Extract the [X, Y] coordinate from the center of the cell holding the provided text.  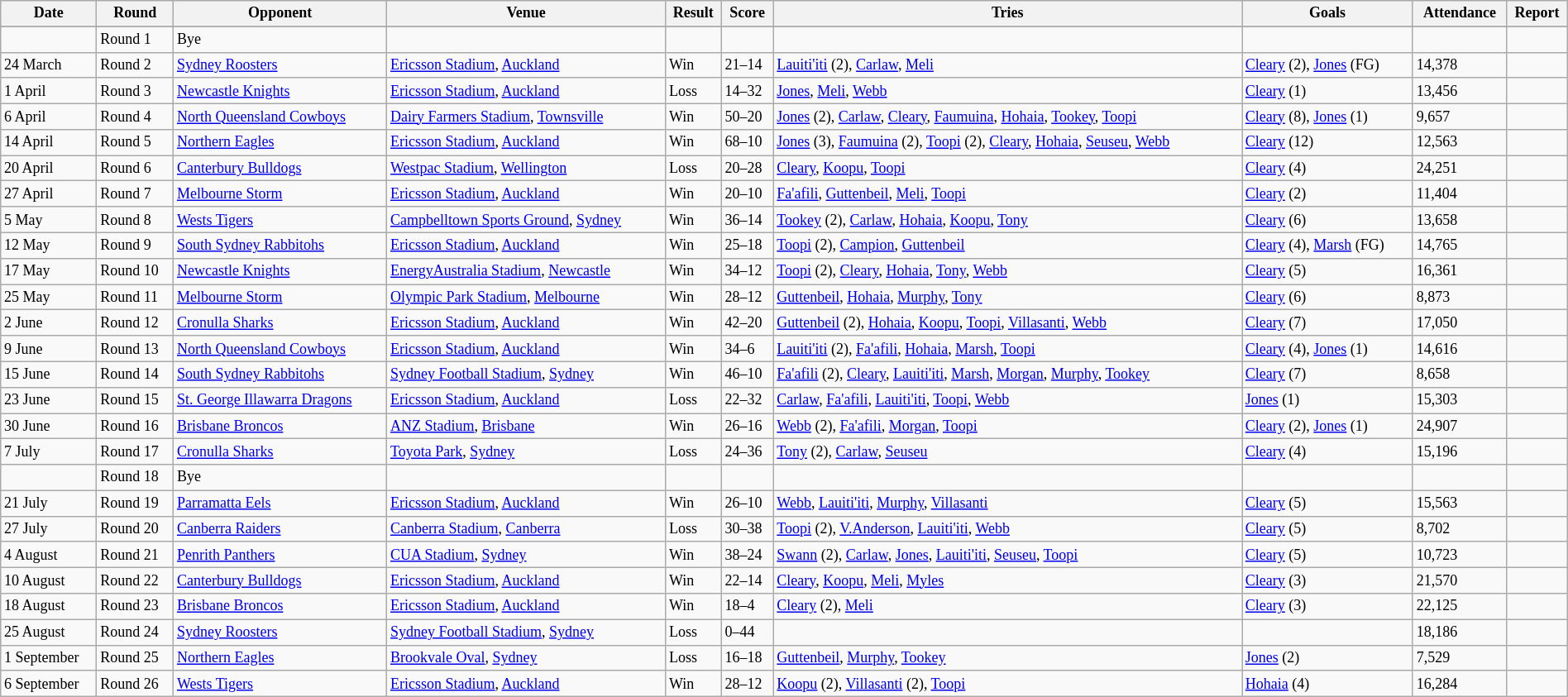
23 June [49, 400]
Parramatta Eels [280, 503]
20 April [49, 169]
Tony (2), Carlaw, Seuseu [1007, 451]
Penrith Panthers [280, 554]
25 August [49, 632]
5 May [49, 220]
Cleary (1) [1328, 91]
Cleary, Koopu, Meli, Myles [1007, 580]
Round 6 [136, 169]
Cleary (2), Meli [1007, 607]
Jones (2), Carlaw, Cleary, Faumuina, Hohaia, Tookey, Toopi [1007, 116]
21–14 [748, 64]
7 July [49, 451]
St. George Illawarra Dragons [280, 400]
7,529 [1459, 658]
Round 16 [136, 427]
20–28 [748, 169]
Round 17 [136, 451]
Round 7 [136, 193]
15 June [49, 374]
50–20 [748, 116]
15,563 [1459, 503]
22–32 [748, 400]
22–14 [748, 580]
Cleary (2) [1328, 193]
26–16 [748, 427]
9,657 [1459, 116]
10,723 [1459, 554]
Round 1 [136, 40]
34–6 [748, 349]
Jones (2) [1328, 658]
21 July [49, 503]
17 May [49, 271]
Date [49, 13]
Toopi (2), Campion, Guttenbeil [1007, 245]
EnergyAustralia Stadium, Newcastle [526, 271]
Swann (2), Carlaw, Jones, Lauiti'iti, Seuseu, Toopi [1007, 554]
Fa'afili, Guttenbeil, Meli, Toopi [1007, 193]
18 August [49, 607]
10 August [49, 580]
Round 12 [136, 322]
14,616 [1459, 349]
Koopu (2), Villasanti (2), Toopi [1007, 683]
17,050 [1459, 322]
Tries [1007, 13]
CUA Stadium, Sydney [526, 554]
ANZ Stadium, Brisbane [526, 427]
8,873 [1459, 298]
15,303 [1459, 400]
Guttenbeil (2), Hohaia, Koopu, Toopi, Villasanti, Webb [1007, 322]
25–18 [748, 245]
27 July [49, 529]
Guttenbeil, Hohaia, Murphy, Tony [1007, 298]
13,658 [1459, 220]
Lauiti'iti (2), Fa'afili, Hohaia, Marsh, Toopi [1007, 349]
Round 8 [136, 220]
24,907 [1459, 427]
20–10 [748, 193]
16–18 [748, 658]
18–4 [748, 607]
1 September [49, 658]
Canberra Stadium, Canberra [526, 529]
Hohaia (4) [1328, 683]
Jones (3), Faumuina (2), Toopi (2), Cleary, Hohaia, Seuseu, Webb [1007, 142]
Guttenbeil, Murphy, Tookey [1007, 658]
Round [136, 13]
0–44 [748, 632]
24,251 [1459, 169]
Round 3 [136, 91]
Round 4 [136, 116]
15,196 [1459, 451]
26–10 [748, 503]
Round 13 [136, 349]
22,125 [1459, 607]
1 April [49, 91]
14,378 [1459, 64]
18,186 [1459, 632]
25 May [49, 298]
14–32 [748, 91]
16,284 [1459, 683]
Round 24 [136, 632]
38–24 [748, 554]
34–12 [748, 271]
Fa'afili (2), Cleary, Lauiti'iti, Marsh, Morgan, Murphy, Tookey [1007, 374]
Round 14 [136, 374]
Westpac Stadium, Wellington [526, 169]
Campbelltown Sports Ground, Sydney [526, 220]
Round 20 [136, 529]
Lauiti'iti (2), Carlaw, Meli [1007, 64]
Opponent [280, 13]
8,702 [1459, 529]
Carlaw, Fa'afili, Lauiti'iti, Toopi, Webb [1007, 400]
24–36 [748, 451]
Cleary (4), Jones (1) [1328, 349]
Round 25 [136, 658]
6 September [49, 683]
4 August [49, 554]
Round 10 [136, 271]
Jones, Meli, Webb [1007, 91]
Webb, Lauiti'iti, Murphy, Villasanti [1007, 503]
8,658 [1459, 374]
68–10 [748, 142]
42–20 [748, 322]
Brookvale Oval, Sydney [526, 658]
Goals [1328, 13]
46–10 [748, 374]
Toopi (2), V.Anderson, Lauiti'iti, Webb [1007, 529]
9 June [49, 349]
12,563 [1459, 142]
Round 9 [136, 245]
Cleary (12) [1328, 142]
14 April [49, 142]
2 June [49, 322]
Round 26 [136, 683]
16,361 [1459, 271]
Round 19 [136, 503]
Dairy Farmers Stadium, Townsville [526, 116]
Round 5 [136, 142]
11,404 [1459, 193]
Round 21 [136, 554]
Round 23 [136, 607]
Cleary, Koopu, Toopi [1007, 169]
Attendance [1459, 13]
Cleary (2), Jones (FG) [1328, 64]
Olympic Park Stadium, Melbourne [526, 298]
Jones (1) [1328, 400]
Webb (2), Fa'afili, Morgan, Toopi [1007, 427]
Report [1537, 13]
Tookey (2), Carlaw, Hohaia, Koopu, Tony [1007, 220]
Venue [526, 13]
Cleary (4), Marsh (FG) [1328, 245]
Round 15 [136, 400]
Cleary (2), Jones (1) [1328, 427]
Score [748, 13]
Round 11 [136, 298]
12 May [49, 245]
Cleary (8), Jones (1) [1328, 116]
Round 18 [136, 478]
36–14 [748, 220]
Round 22 [136, 580]
30–38 [748, 529]
24 March [49, 64]
Round 2 [136, 64]
27 April [49, 193]
30 June [49, 427]
Canberra Raiders [280, 529]
21,570 [1459, 580]
14,765 [1459, 245]
Toopi (2), Cleary, Hohaia, Tony, Webb [1007, 271]
Toyota Park, Sydney [526, 451]
6 April [49, 116]
13,456 [1459, 91]
Result [694, 13]
